Extract the (x, y) coordinate from the center of the cell holding the provided text.  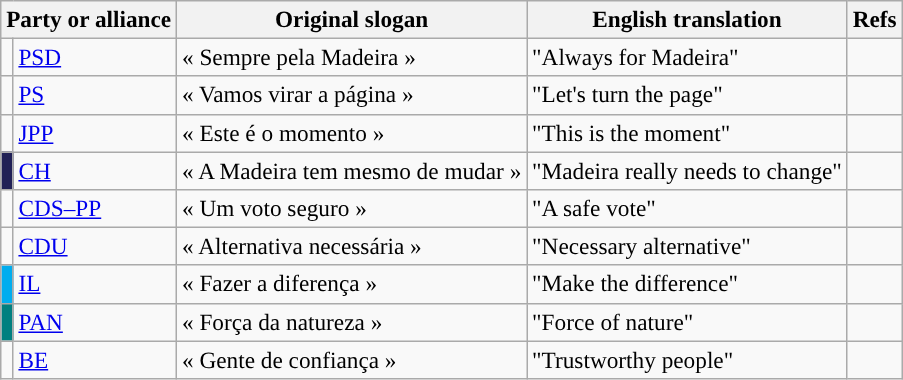
"Necessary alternative" (688, 246)
"A safe vote" (688, 208)
« Força da natureza » (352, 322)
Refs (874, 19)
PAN (95, 322)
« Fazer a diferença » (352, 284)
"This is the moment" (688, 133)
JPP (95, 133)
« A Madeira tem mesmo de mudar » (352, 170)
PSD (95, 57)
"Make the difference" (688, 284)
"Force of nature" (688, 322)
"Madeira really needs to change" (688, 170)
Party or alliance (89, 19)
English translation (688, 19)
CDU (95, 246)
« Um voto seguro » (352, 208)
CH (95, 170)
« Sempre pela Madeira » (352, 57)
IL (95, 284)
CDS–PP (95, 208)
« Vamos virar a página » (352, 95)
"Trustworthy people" (688, 359)
Original slogan (352, 19)
« Alternativa necessária » (352, 246)
BE (95, 359)
"Always for Madeira" (688, 57)
"Let's turn the page" (688, 95)
« Gente de confiança » (352, 359)
PS (95, 95)
« Este é o momento » (352, 133)
